Search for the cell housing the specified text and yield its [x, y] center coordinate. 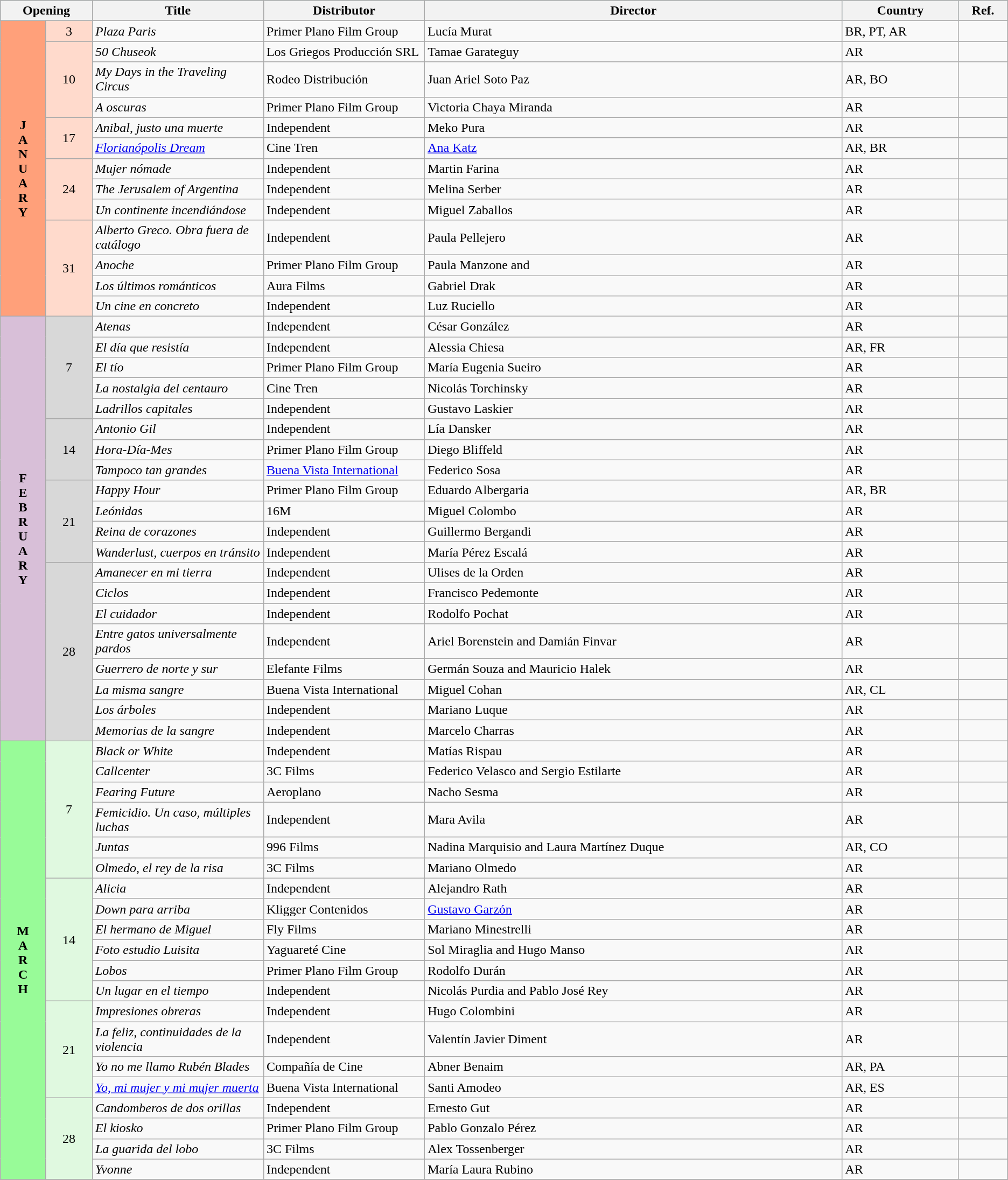
17 [69, 138]
Guerrero de norte y sur [178, 669]
Entre gatos universalmente pardos [178, 642]
Fearing Future [178, 792]
Alejandro Rath [633, 888]
Gustavo Laskier [633, 409]
Un lugar en el tiempo [178, 991]
Los Griegos Producción SRL [344, 52]
César González [633, 327]
A oscuras [178, 107]
MARCH [23, 960]
Federico Sosa [633, 470]
Impresiones obreras [178, 1012]
My Days in the Traveling Circus [178, 80]
Rodolfo Durán [633, 971]
Femicidio. Un caso, múltiples luchas [178, 819]
Gabriel Drak [633, 286]
La guarida del lobo [178, 1149]
Marcelo Charras [633, 731]
Director [633, 11]
Mara Avila [633, 819]
Tamae Garateguy [633, 52]
Leónidas [178, 511]
Yo no me llamo Rubén Blades [178, 1067]
Kligger Contenidos [344, 909]
Diego Bliffeld [633, 449]
Eduardo Albergaria [633, 490]
Atenas [178, 327]
BR, PT, AR [900, 31]
Tampoco tan grandes [178, 470]
Lobos [178, 971]
Alessia Chiesa [633, 347]
Mariano Minestrelli [633, 929]
AR, PA [900, 1067]
El kiosko [178, 1128]
Aura Films [344, 286]
Sol Miraglia and Hugo Manso [633, 950]
Ref. [983, 11]
Florianópolis Dream [178, 148]
JANUARY [23, 169]
Fly Films [344, 929]
Yo, mi mujer y mi mujer muerta [178, 1087]
Black or White [178, 751]
Plaza Paris [178, 31]
AR, ES [900, 1087]
16M [344, 511]
Nadina Marquisio and Laura Martínez Duque [633, 847]
50 Chuseok [178, 52]
Nicolás Torchinsky [633, 388]
Rodolfo Pochat [633, 613]
Melina Serber [633, 189]
Olmedo, el rey de la risa [178, 868]
Gustavo Garzón [633, 909]
Yaguareté Cine [344, 950]
María Eugenia Sueiro [633, 368]
Abner Benaim [633, 1067]
Candomberos de dos orillas [178, 1108]
Amanecer en mi tierra [178, 572]
Ciclos [178, 593]
Alicia [178, 888]
Martin Farina [633, 168]
Alex Tossenberger [633, 1149]
Ariel Borenstein and Damián Finvar [633, 642]
AR, CL [900, 690]
Lucía Murat [633, 31]
Mujer nómade [178, 168]
El día que resistía [178, 347]
Elefante Films [344, 669]
Callcenter [178, 771]
Miguel Zaballos [633, 209]
María Pérez Escalá [633, 552]
Lía Dansker [633, 429]
3 [69, 31]
Luz Ruciello [633, 306]
La misma sangre [178, 690]
Pablo Gonzalo Pérez [633, 1128]
Anibal, justo una muerte [178, 128]
Un cine en concreto [178, 306]
Paula Pellejero [633, 237]
Miguel Colombo [633, 511]
Ana Katz [633, 148]
Reina de corazones [178, 531]
FEBRUARY [23, 529]
Memorias de la sangre [178, 731]
Nicolás Purdia and Pablo José Rey [633, 991]
Antonio Gil [178, 429]
Nacho Sesma [633, 792]
Down para arriba [178, 909]
Hugo Colombini [633, 1012]
Happy Hour [178, 490]
Los árboles [178, 710]
Alberto Greco. Obra fuera de catálogo [178, 237]
El tío [178, 368]
Country [900, 11]
Foto estudio Luisita [178, 950]
Title [178, 11]
The Jerusalem of Argentina [178, 189]
Francisco Pedemonte [633, 593]
Ladrillos capitales [178, 409]
AR, FR [900, 347]
Juan Ariel Soto Paz [633, 80]
Compañía de Cine [344, 1067]
Yvonne [178, 1169]
Guillermo Bergandi [633, 531]
Germán Souza and Mauricio Halek [633, 669]
Ulises de la Orden [633, 572]
Mariano Olmedo [633, 868]
Anoche [178, 265]
Matías Rispau [633, 751]
Valentín Javier Diment [633, 1039]
Victoria Chaya Miranda [633, 107]
Mariano Luque [633, 710]
Federico Velasco and Sergio Estilarte [633, 771]
Juntas [178, 847]
El hermano de Miguel [178, 929]
Miguel Cohan [633, 690]
24 [69, 189]
Santi Amodeo [633, 1087]
Wanderlust, cuerpos en tránsito [178, 552]
Un continente incendiándose [178, 209]
Opening [46, 11]
Hora-Día-Mes [178, 449]
El cuidador [178, 613]
Ernesto Gut [633, 1108]
Rodeo Distribución [344, 80]
María Laura Rubino [633, 1169]
Aeroplano [344, 792]
Paula Manzone and [633, 265]
996 Films [344, 847]
10 [69, 80]
Distributor [344, 11]
Meko Pura [633, 128]
La feliz, continuidades de la violencia [178, 1039]
Los últimos románticos [178, 286]
AR, CO [900, 847]
AR, BO [900, 80]
La nostalgia del centauro [178, 388]
31 [69, 268]
